Locate the cell with the specified text and output its [X, Y] center coordinate. 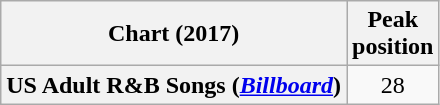
28 [393, 85]
Peakposition [393, 34]
US Adult R&B Songs (Billboard) [174, 85]
Chart (2017) [174, 34]
